Provide the [x, y] coordinate of the cell's center where the given text is located.  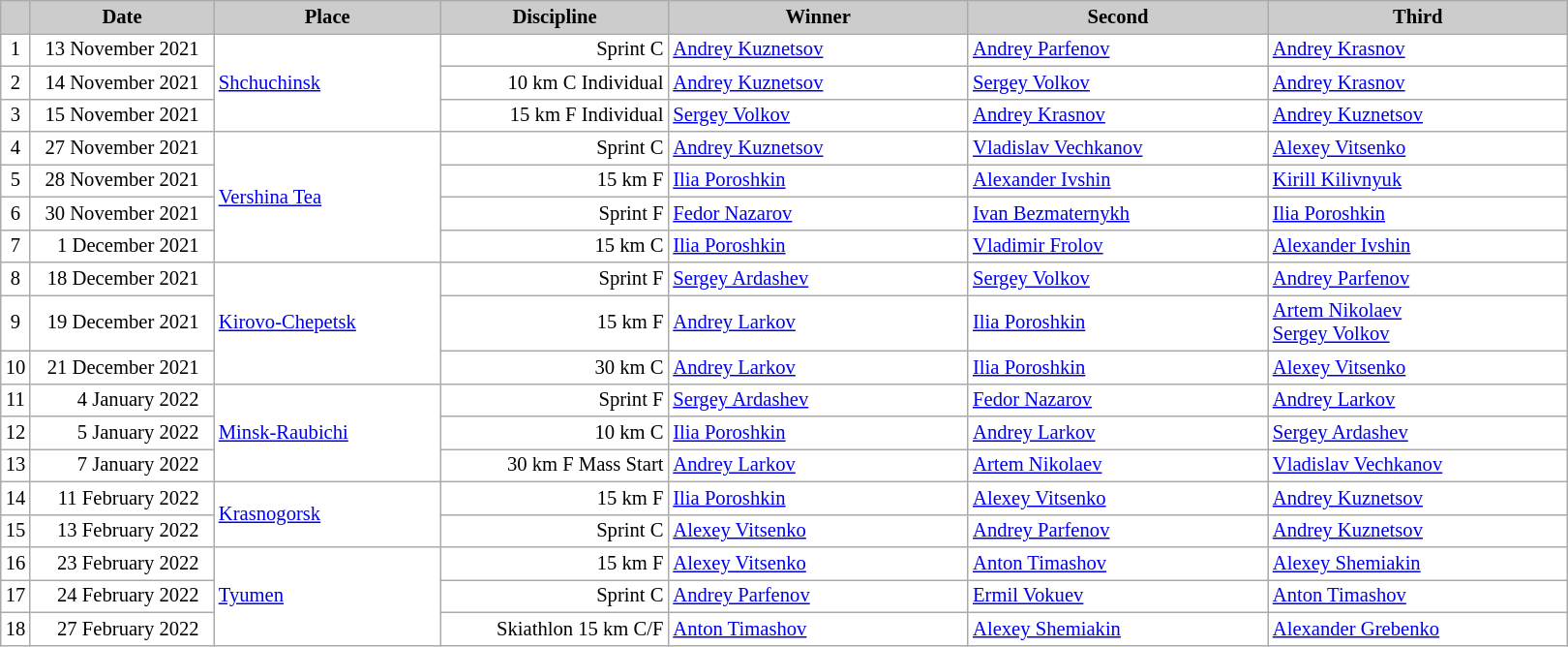
16 [15, 563]
14 November 2021 [122, 82]
Date [122, 16]
15 November 2021 [122, 115]
Kirovo-Chepetsk [327, 322]
Vershina Tea [327, 198]
13 November 2021 [122, 49]
27 November 2021 [122, 148]
10 [15, 367]
9 [15, 323]
4 January 2022 [122, 400]
23 February 2022 [122, 563]
17 [15, 596]
19 December 2021 [122, 323]
Skiathlon 15 km C/F [556, 629]
Alexander Grebenko [1418, 629]
10 km C Individual [556, 82]
5 [15, 180]
Artem Nikolaev [1118, 465]
28 November 2021 [122, 180]
6 [15, 213]
3 [15, 115]
Minsk-Raubichi [327, 432]
24 February 2022 [122, 596]
15 km F Individual [556, 115]
8 [15, 278]
Kirill Kilivnyuk [1418, 180]
21 December 2021 [122, 367]
Discipline [556, 16]
30 km C [556, 367]
5 January 2022 [122, 433]
Ivan Bezmaternykh [1118, 213]
1 December 2021 [122, 246]
4 [15, 148]
Tyumen [327, 595]
Winner [818, 16]
13 [15, 465]
Artem Nikolaev Sergey Volkov [1418, 323]
7 [15, 246]
15 km C [556, 246]
18 [15, 629]
11 February 2022 [122, 498]
Shchuchinsk [327, 81]
Second [1118, 16]
30 km F Mass Start [556, 465]
30 November 2021 [122, 213]
Third [1418, 16]
14 [15, 498]
Krasnogorsk [327, 514]
Ermil Vokuev [1118, 596]
27 February 2022 [122, 629]
7 January 2022 [122, 465]
2 [15, 82]
13 February 2022 [122, 531]
Place [327, 16]
1 [15, 49]
11 [15, 400]
12 [15, 433]
Vladimir Frolov [1118, 246]
18 December 2021 [122, 278]
10 km C [556, 433]
15 [15, 531]
